Scan for the cell matching the given text and deliver its [x, y] coordinate at center. 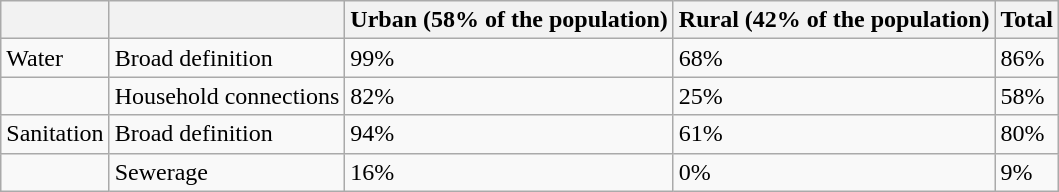
Total [1027, 20]
0% [834, 172]
Rural (42% of the population) [834, 20]
25% [834, 96]
Sanitation [55, 134]
61% [834, 134]
80% [1027, 134]
Sewerage [227, 172]
Water [55, 58]
94% [509, 134]
82% [509, 96]
9% [1027, 172]
58% [1027, 96]
86% [1027, 58]
68% [834, 58]
Household connections [227, 96]
16% [509, 172]
Urban (58% of the population) [509, 20]
99% [509, 58]
